Output the [x, y] coordinate of the center of the cell containing the given text.  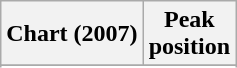
Chart (2007) [72, 34]
Peakposition [189, 34]
